Output the [x, y] coordinate of the center of the cell containing the given text.  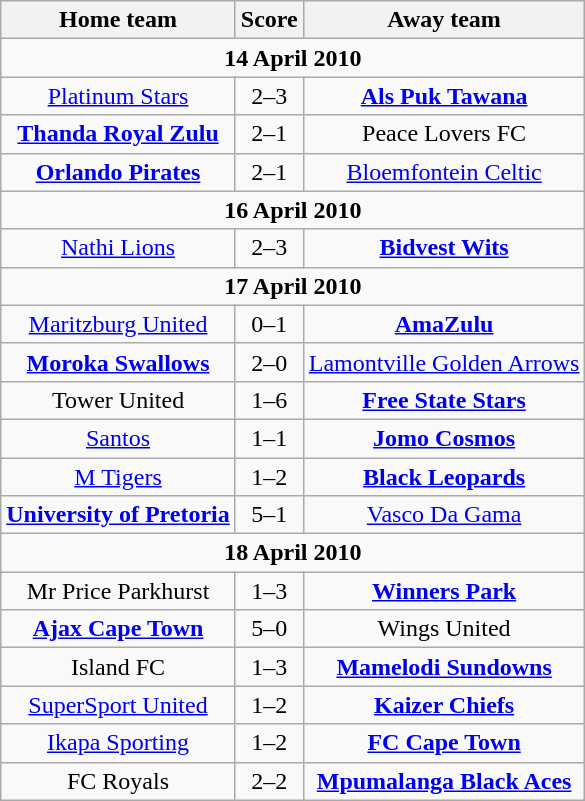
AmaZulu [444, 324]
Jomo Cosmos [444, 438]
16 April 2010 [293, 210]
2–0 [269, 362]
Bidvest Wits [444, 248]
Vasco Da Gama [444, 515]
Moroka Swallows [118, 362]
Away team [444, 20]
Orlando Pirates [118, 172]
Thanda Royal Zulu [118, 134]
Wings United [444, 629]
Mamelodi Sundowns [444, 667]
Island FC [118, 667]
Home team [118, 20]
0–1 [269, 324]
M Tigers [118, 477]
5–1 [269, 515]
Kaizer Chiefs [444, 705]
5–0 [269, 629]
Platinum Stars [118, 96]
Ajax Cape Town [118, 629]
Lamontville Golden Arrows [444, 362]
18 April 2010 [293, 553]
Bloemfontein Celtic [444, 172]
Ikapa Sporting [118, 743]
2–2 [269, 781]
Score [269, 20]
Santos [118, 438]
Mpumalanga Black Aces [444, 781]
FC Royals [118, 781]
Black Leopards [444, 477]
Free State Stars [444, 400]
FC Cape Town [444, 743]
14 April 2010 [293, 58]
Nathi Lions [118, 248]
1–1 [269, 438]
1–6 [269, 400]
17 April 2010 [293, 286]
Peace Lovers FC [444, 134]
Als Puk Tawana [444, 96]
Maritzburg United [118, 324]
Winners Park [444, 591]
SuperSport United [118, 705]
Mr Price Parkhurst [118, 591]
Tower United [118, 400]
University of Pretoria [118, 515]
